Locate the cell with the specified text and output its [x, y] center coordinate. 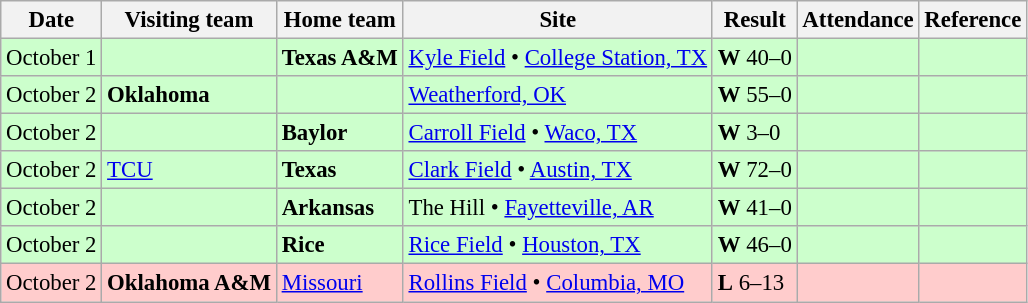
Visiting team [190, 20]
Site [558, 20]
The Hill • Fayetteville, AR [558, 208]
Oklahoma [190, 95]
W 40–0 [754, 58]
W 55–0 [754, 95]
October 1 [52, 58]
Texas [340, 170]
Home team [340, 20]
W 3–0 [754, 133]
Reference [973, 20]
Oklahoma A&M [190, 283]
Date [52, 20]
Texas A&M [340, 58]
Rollins Field • Columbia, MO [558, 283]
Weatherford, OK [558, 95]
Attendance [858, 20]
W 72–0 [754, 170]
Rice Field • Houston, TX [558, 245]
Carroll Field • Waco, TX [558, 133]
Arkansas [340, 208]
Rice [340, 245]
L 6–13 [754, 283]
Kyle Field • College Station, TX [558, 58]
Baylor [340, 133]
Clark Field • Austin, TX [558, 170]
W 46–0 [754, 245]
Result [754, 20]
W 41–0 [754, 208]
TCU [190, 170]
Missouri [340, 283]
